Output the [X, Y] coordinate of the center of the cell containing the given text.  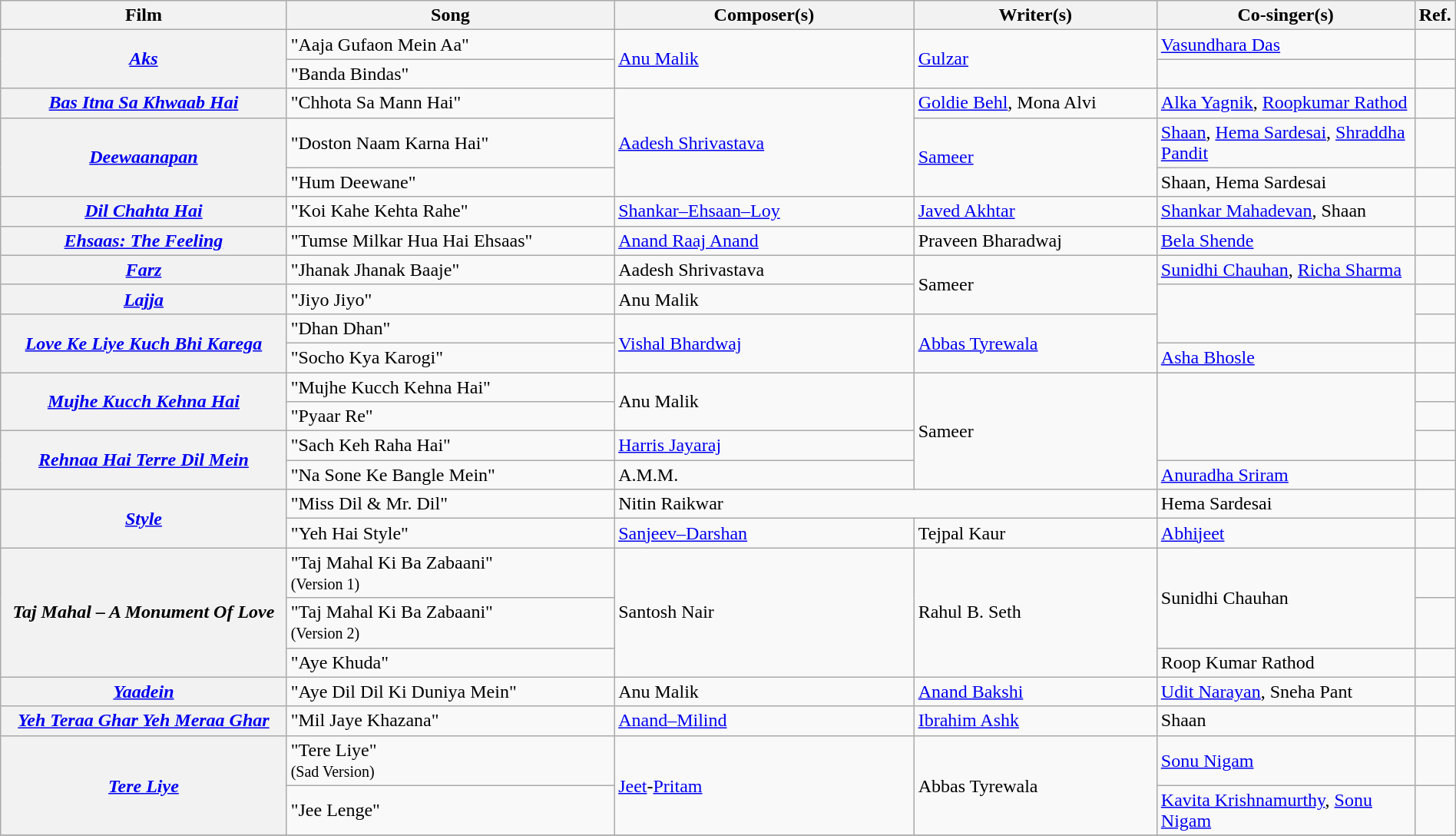
Jeet-Pritam [765, 785]
"Jhanak Jhanak Baaje" [450, 270]
Bela Shende [1286, 241]
"Sach Keh Raha Hai" [450, 446]
Alka Yagnik, Roopkumar Rathod [1286, 103]
Vishal Bhardwaj [765, 343]
Writer(s) [1035, 15]
"Na Sone Ke Bangle Mein" [450, 475]
Santosh Nair [765, 612]
Praveen Bharadwaj [1035, 241]
Co-singer(s) [1286, 15]
"Hum Deewane" [450, 182]
Lajja [144, 299]
Shankar–Ehsaan–Loy [765, 211]
"Aye Khuda" [450, 662]
Hema Sardesai [1286, 504]
Song [450, 15]
Abhijeet [1286, 533]
Style [144, 519]
"Doston Naam Karna Hai" [450, 143]
Anand Bakshi [1035, 692]
Nitin Raikwar [886, 504]
Goldie Behl, Mona Alvi [1035, 103]
Harris Jayaraj [765, 446]
Shaan [1286, 721]
"Tere Liye"(Sad Version) [450, 761]
Sunidhi Chauhan [1286, 598]
A.M.M. [765, 475]
"Miss Dil & Mr. Dil" [450, 504]
Shankar Mahadevan, Shaan [1286, 211]
Mujhe Kucch Kehna Hai [144, 401]
Rahul B. Seth [1035, 612]
Sonu Nigam [1286, 761]
Sunidhi Chauhan, Richa Sharma [1286, 270]
Shaan, Hema Sardesai, Shraddha Pandit [1286, 143]
Udit Narayan, Sneha Pant [1286, 692]
Yaadein [144, 692]
"Mil Jaye Khazana" [450, 721]
Sanjeev–Darshan [765, 533]
Ehsaas: The Feeling [144, 241]
Bas Itna Sa Khwaab Hai [144, 103]
Asha Bhosle [1286, 357]
Aks [144, 59]
Anand Raaj Anand [765, 241]
Yeh Teraa Ghar Yeh Meraa Ghar [144, 721]
"Jiyo Jiyo" [450, 299]
Deewaanapan [144, 157]
Love Ke Liye Kuch Bhi Karega [144, 343]
"Taj Mahal Ki Ba Zabaani"(Version 1) [450, 573]
"Taj Mahal Ki Ba Zabaani"(Version 2) [450, 622]
Vasundhara Das [1286, 45]
Dil Chahta Hai [144, 211]
Rehnaa Hai Terre Dil Mein [144, 460]
Javed Akhtar [1035, 211]
Anuradha Sriram [1286, 475]
"Tumse Milkar Hua Hai Ehsaas" [450, 241]
Film [144, 15]
"Aaja Gufaon Mein Aa" [450, 45]
"Yeh Hai Style" [450, 533]
Kavita Krishnamurthy, Sonu Nigam [1286, 810]
"Banda Bindas" [450, 74]
Roop Kumar Rathod [1286, 662]
"Chhota Sa Mann Hai" [450, 103]
Tere Liye [144, 785]
Taj Mahal – A Monument Of Love [144, 612]
Anand–Milind [765, 721]
"Pyaar Re" [450, 416]
Tejpal Kaur [1035, 533]
Shaan, Hema Sardesai [1286, 182]
Ref. [1434, 15]
Composer(s) [765, 15]
"Dhan Dhan" [450, 328]
"Aye Dil Dil Ki Duniya Mein" [450, 692]
"Mujhe Kucch Kehna Hai" [450, 386]
"Koi Kahe Kehta Rahe" [450, 211]
Farz [144, 270]
"Jee Lenge" [450, 810]
"Socho Kya Karogi" [450, 357]
Gulzar [1035, 59]
Ibrahim Ashk [1035, 721]
